Return the [x, y] coordinate for the center point of the cell that contains the specified text.  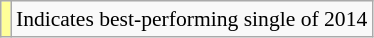
Indicates best-performing single of 2014 [192, 19]
